Provide the (x, y) coordinate of the cell's center where the given text is located.  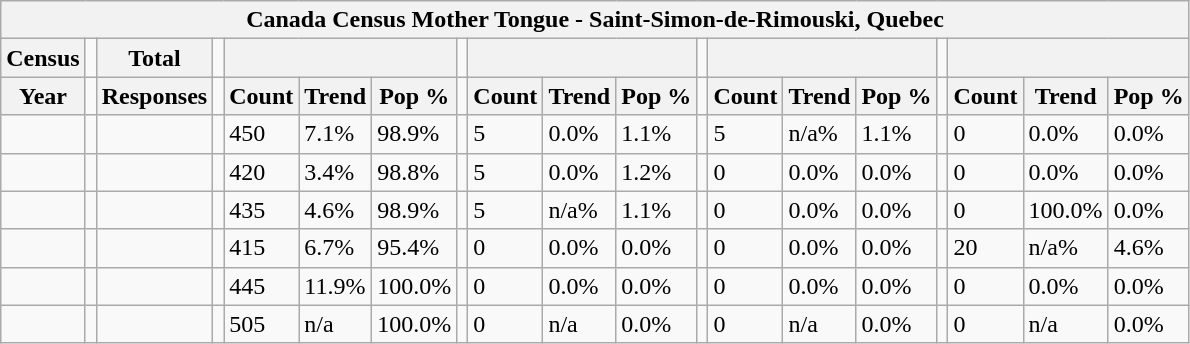
20 (986, 248)
435 (262, 210)
Responses (154, 96)
445 (262, 286)
11.9% (336, 286)
Canada Census Mother Tongue - Saint-Simon-de-Rimouski, Quebec (595, 20)
Year (43, 96)
505 (262, 324)
7.1% (336, 134)
1.2% (656, 172)
415 (262, 248)
3.4% (336, 172)
95.4% (414, 248)
450 (262, 134)
Total (154, 58)
98.8% (414, 172)
420 (262, 172)
6.7% (336, 248)
Census (43, 58)
